Identify which cell holds the provided text, then report its [x, y] central coordinate. 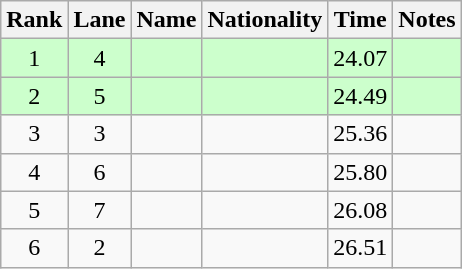
Notes [427, 20]
25.36 [360, 134]
24.49 [360, 96]
Lane [100, 20]
Name [166, 20]
7 [100, 210]
26.51 [360, 248]
24.07 [360, 58]
26.08 [360, 210]
Time [360, 20]
1 [34, 58]
Nationality [265, 20]
Rank [34, 20]
25.80 [360, 172]
